Output the (x, y) coordinate of the center of the cell containing the given text.  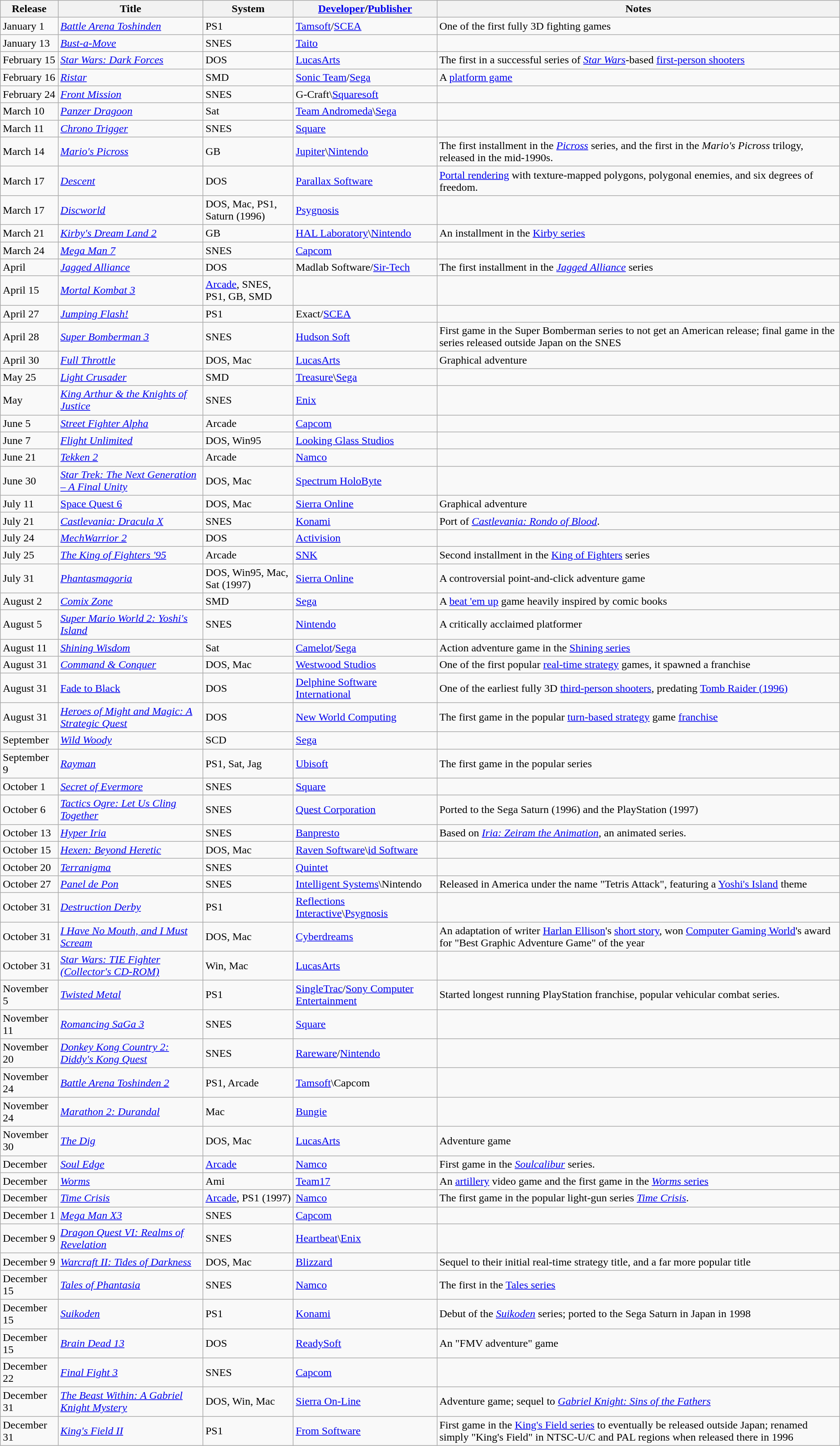
Front Mission (130, 94)
An "FMV adventure" game (639, 1343)
One of the first fully 3D fighting games (639, 26)
The first installment in the Picross series, and the first in the Mario's Picross trilogy, released in the mid-1990s. (639, 152)
Hexen: Beyond Heretic (130, 850)
Tamsoft/SCEA (365, 26)
April 30 (29, 360)
Bust-a-Move (130, 43)
Chrono Trigger (130, 128)
Super Mario World 2: Yoshi's Island (130, 625)
Final Fight 3 (130, 1373)
Team17 (365, 1181)
Jagged Alliance (130, 268)
Warcraft II: Tides of Darkness (130, 1261)
The first in the Tales series (639, 1285)
A beat 'em up game heavily inspired by comic books (639, 602)
DOS, Mac, PS1, Saturn (1996) (248, 210)
DOS, Win, Mac (248, 1402)
Taito (365, 43)
July 25 (29, 555)
Port of Castlevania: Rondo of Blood. (639, 521)
From Software (365, 1431)
November 20 (29, 1053)
Full Throttle (130, 360)
One of the first popular real-time strategy games, it spawned a franchise (639, 665)
Notes (639, 9)
February 24 (29, 94)
Raven Software\id Software (365, 850)
Win, Mac (248, 966)
Team Andromeda\Sega (365, 111)
Parallax Software (365, 180)
October 1 (29, 787)
PS1, Arcade (248, 1083)
A critically acclaimed platformer (639, 625)
March 14 (29, 152)
Super Bomberman 3 (130, 337)
Adventure game (639, 1141)
Ristar (130, 77)
Looking Glass Studios (365, 440)
Jupiter\Nintendo (365, 152)
Shining Wisdom (130, 648)
Ubisoft (365, 763)
Sierra On-Line (365, 1402)
August 11 (29, 648)
Secret of Evermore (130, 787)
Space Quest 6 (130, 504)
Phantasmagoria (130, 578)
Psygnosis (365, 210)
Blizzard (365, 1261)
Brain Dead 13 (130, 1343)
Bungie (365, 1112)
Release (29, 9)
New World Computing (365, 717)
The first game in the popular turn-based strategy game franchise (639, 717)
Tamsoft\Capcom (365, 1083)
A controversial point-and-click adventure game (639, 578)
September 9 (29, 763)
Star Wars: TIE Fighter (Collector's CD-ROM) (130, 966)
Command & Conquer (130, 665)
Flight Unlimited (130, 440)
One of the earliest fully 3D third-person shooters, predating Tomb Raider (1996) (639, 688)
August 5 (29, 625)
Madlab Software/Sir-Tech (365, 268)
SCD (248, 740)
April (29, 268)
Descent (130, 180)
Destruction Derby (130, 907)
Ami (248, 1181)
May 25 (29, 377)
Jumping Flash! (130, 314)
Developer/Publisher (365, 9)
Fade to Black (130, 688)
Action adventure game in the Shining series (639, 648)
System (248, 9)
October 15 (29, 850)
Portal rendering with texture-mapped polygons, polygonal enemies, and six degrees of freedom. (639, 180)
The first in a successful series of Star Wars-based first-person shooters (639, 60)
Delphine Software International (365, 688)
Street Fighter Alpha (130, 423)
Quintet (365, 867)
March 10 (29, 111)
November 5 (29, 995)
Panzer Dragoon (130, 111)
King Arthur & the Knights of Justice (130, 400)
January 13 (29, 43)
Title (130, 9)
July 24 (29, 538)
October 27 (29, 884)
Released in America under the name "Tetris Attack", featuring a Yoshi's Island theme (639, 884)
Spectrum HoloByte (365, 480)
November 11 (29, 1024)
Heroes of Might and Magic: A Strategic Quest (130, 717)
Quest Corporation (365, 810)
MechWarrior 2 (130, 538)
Mega Man 7 (130, 250)
An adaptation of writer Harlan Ellison's short story, won Computer Gaming World's award for "Best Graphic Adventure Game" of the year (639, 936)
Intelligent Systems\Nintendo (365, 884)
Terranigma (130, 867)
October 20 (29, 867)
The first game in the popular light-gun series Time Crisis. (639, 1198)
Tales of Phantasia (130, 1285)
Light Crusader (130, 377)
Hyper Iria (130, 833)
Treasure\Sega (365, 377)
First game in the Super Bomberman series to not get an American release; final game in the series released outside Japan on the SNES (639, 337)
Panel de Pon (130, 884)
Star Wars: Dark Forces (130, 60)
August 2 (29, 602)
Mario's Picross (130, 152)
Wild Woody (130, 740)
Arcade, PS1 (1997) (248, 1198)
An installment in the Kirby series (639, 233)
An artillery video game and the first game in the Worms series (639, 1181)
Reflections Interactive\Psygnosis (365, 907)
June 5 (29, 423)
First game in the Soulcalibur series. (639, 1164)
Ported to the Sega Saturn (1996) and the PlayStation (1997) (639, 810)
April 28 (29, 337)
Camelot/Sega (365, 648)
November 30 (29, 1141)
SingleTrac/Sony Computer Entertainment (365, 995)
Westwood Studios (365, 665)
DOS, Win95 (248, 440)
February 16 (29, 77)
Dragon Quest VI: Realms of Revelation (130, 1238)
HAL Laboratory\Nintendo (365, 233)
Cyberdreams (365, 936)
October 13 (29, 833)
Donkey Kong Country 2: Diddy's Kong Quest (130, 1053)
Battle Arena Toshinden 2 (130, 1083)
July 11 (29, 504)
The first installment in the Jagged Alliance series (639, 268)
Exact/SCEA (365, 314)
Tekken 2 (130, 457)
Suikoden (130, 1314)
April 15 (29, 291)
July 31 (29, 578)
Comix Zone (130, 602)
Second installment in the King of Fighters series (639, 555)
June 7 (29, 440)
Adventure game; sequel to Gabriel Knight: Sins of the Fathers (639, 1402)
Battle Arena Toshinden (130, 26)
October 6 (29, 810)
A platform game (639, 77)
June 21 (29, 457)
Sequel to their initial real-time strategy title, and a far more popular title (639, 1261)
Romancing SaGa 3 (130, 1024)
February 15 (29, 60)
Castlevania: Dracula X (130, 521)
Enix (365, 400)
Sonic Team/Sega (365, 77)
Soul Edge (130, 1164)
Nintendo (365, 625)
Twisted Metal (130, 995)
Arcade, SNES, PS1, GB, SMD (248, 291)
January 1 (29, 26)
The first game in the popular series (639, 763)
PS1, Sat, Jag (248, 763)
September (29, 740)
March 11 (29, 128)
Started longest running PlayStation franchise, popular vehicular combat series. (639, 995)
Kirby's Dream Land 2 (130, 233)
SNK (365, 555)
May (29, 400)
Mac (248, 1112)
Hudson Soft (365, 337)
April 27 (29, 314)
Mega Man X3 (130, 1215)
Discworld (130, 210)
G-Craft\Squaresoft (365, 94)
Rayman (130, 763)
The King of Fighters '95 (130, 555)
ReadySoft (365, 1343)
Worms (130, 1181)
Time Crisis (130, 1198)
Banpresto (365, 833)
Tactics Ogre: Let Us Cling Together (130, 810)
Based on Iria: Zeiram the Animation, an animated series. (639, 833)
Mortal Kombat 3 (130, 291)
The Dig (130, 1141)
December 22 (29, 1373)
I Have No Mouth, and I Must Scream (130, 936)
DOS, Win95, Mac, Sat (1997) (248, 578)
Debut of the Suikoden series; ported to the Sega Saturn in Japan in 1998 (639, 1314)
June 30 (29, 480)
March 24 (29, 250)
King's Field II (130, 1431)
Activision (365, 538)
December 1 (29, 1215)
Star Trek: The Next Generation – A Final Unity (130, 480)
March 21 (29, 233)
The Beast Within: A Gabriel Knight Mystery (130, 1402)
Marathon 2: Durandal (130, 1112)
Rareware/Nintendo (365, 1053)
Heartbeat\Enix (365, 1238)
July 21 (29, 521)
